Determine the (X, Y) coordinate at the center of the cell enclosing the given text.  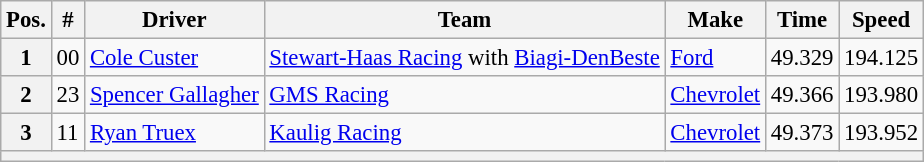
Pos. (26, 20)
193.980 (882, 95)
Stewart-Haas Racing with Biagi-DenBeste (464, 58)
49.329 (802, 58)
193.952 (882, 133)
49.373 (802, 133)
Driver (174, 20)
Ford (715, 58)
Make (715, 20)
00 (68, 58)
23 (68, 95)
3 (26, 133)
49.366 (802, 95)
Kaulig Racing (464, 133)
Cole Custer (174, 58)
1 (26, 58)
Ryan Truex (174, 133)
11 (68, 133)
# (68, 20)
GMS Racing (464, 95)
194.125 (882, 58)
Spencer Gallagher (174, 95)
Team (464, 20)
Time (802, 20)
Speed (882, 20)
2 (26, 95)
